Return (X, Y) of the center of cell containing provided text 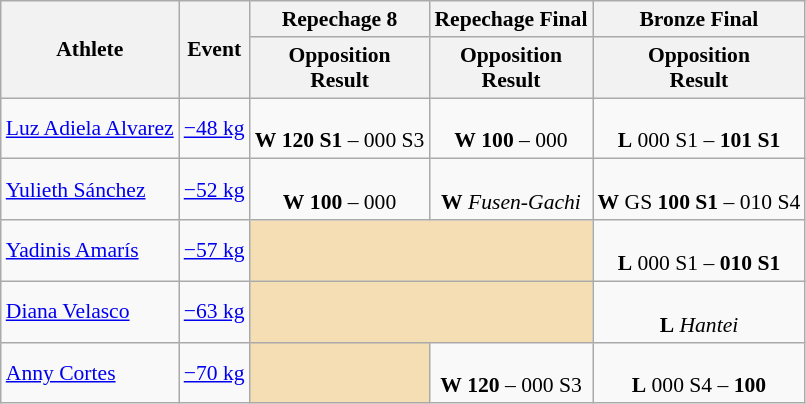
W 120 S1 – 000 S3 (340, 128)
Repechage 8 (340, 19)
W Fusen-Gachi (510, 190)
Diana Velasco (90, 312)
Athlete (90, 50)
−63 kg (214, 312)
Anny Cortes (90, 372)
L 000 S4 – 100 (698, 372)
−70 kg (214, 372)
L 000 S1 – 101 S1 (698, 128)
Luz Adiela Alvarez (90, 128)
−52 kg (214, 190)
Bronze Final (698, 19)
W 120 – 000 S3 (510, 372)
Yulieth Sánchez (90, 190)
Yadinis Amarís (90, 250)
L Hantei (698, 312)
−48 kg (214, 128)
Event (214, 50)
−57 kg (214, 250)
W GS 100 S1 – 010 S4 (698, 190)
L 000 S1 – 010 S1 (698, 250)
Repechage Final (510, 19)
